Determine the (x, y) coordinate at the center of the cell enclosing the given text.  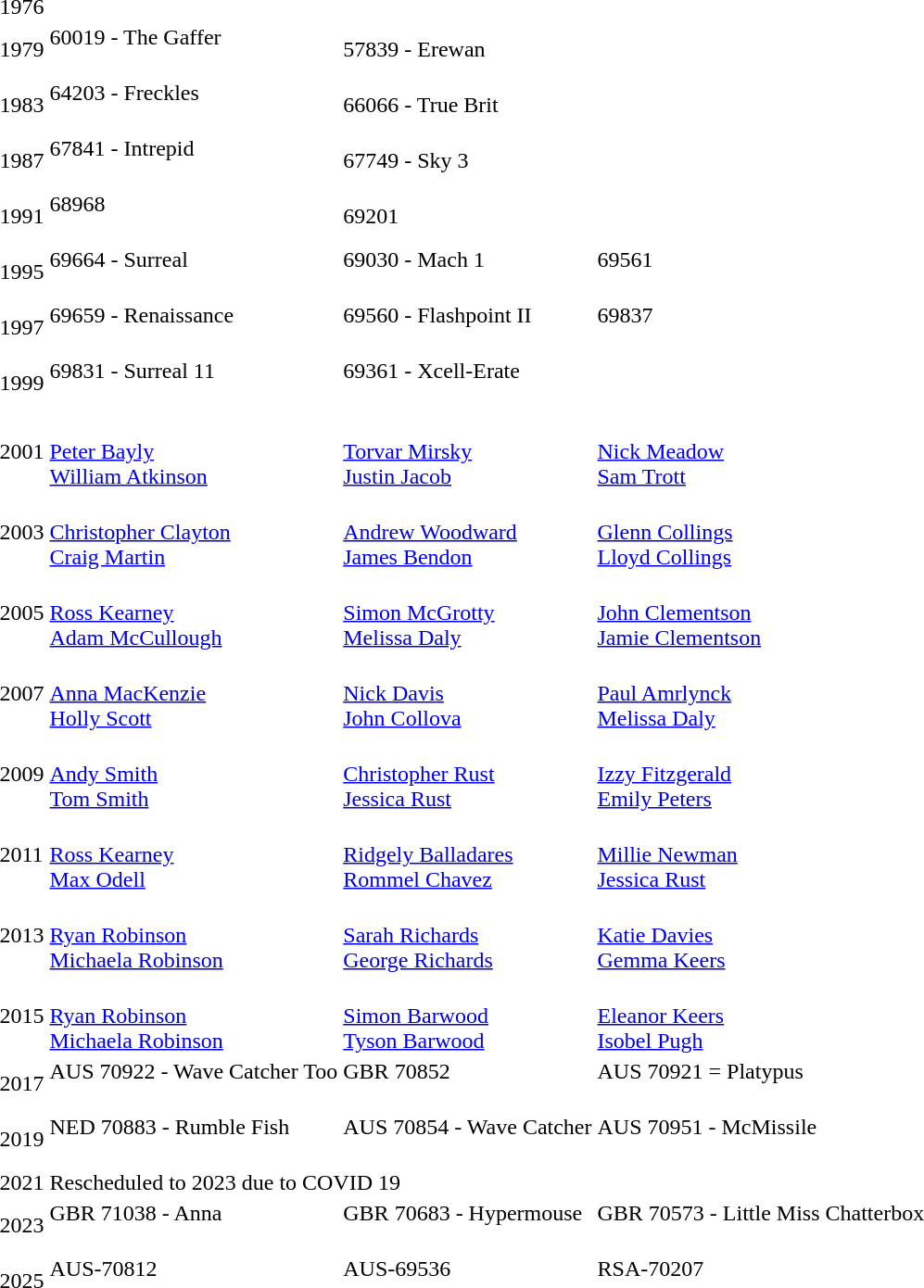
Nick DavisJohn Collova (467, 693)
AUS 70922 - Wave Catcher Too (194, 1084)
64203 - Freckles (194, 106)
Ross KearneyMax Odell (194, 854)
69201 (467, 217)
Peter BaylyWilliam Atkinson (194, 451)
69664 - Surreal (194, 272)
69361 - Xcell-Erate (467, 384)
68968 (194, 217)
57839 - Erewan (467, 50)
60019 - The Gaffer (194, 50)
67841 - Intrepid (194, 161)
Sarah RichardsGeorge Richards (467, 935)
Ross KearneyAdam McCullough (194, 612)
Christopher ClaytonCraig Martin (194, 532)
GBR 71038 - Anna (194, 1225)
69659 - Renaissance (194, 328)
NED 70883 - Rumble Fish (194, 1140)
Anna MacKenzieHolly Scott (194, 693)
69831 - Surreal 11 (194, 384)
GBR 70683 - Hypermouse (467, 1225)
66066 - True Brit (467, 106)
Andrew WoodwardJames Bendon (467, 532)
GBR 70852 (467, 1084)
Simon McGrottyMelissa Daly (467, 612)
Ridgely BalladaresRommel Chavez (467, 854)
Christopher RustJessica Rust (467, 774)
Torvar MirskyJustin Jacob (467, 451)
AUS 70854 - Wave Catcher (467, 1140)
69560 - Flashpoint II (467, 328)
67749 - Sky 3 (467, 161)
Simon BarwoodTyson Barwood (467, 1016)
Andy SmithTom Smith (194, 774)
69030 - Mach 1 (467, 272)
